Find where the given text appears and provide that cell's center as [X, Y] coordinate. 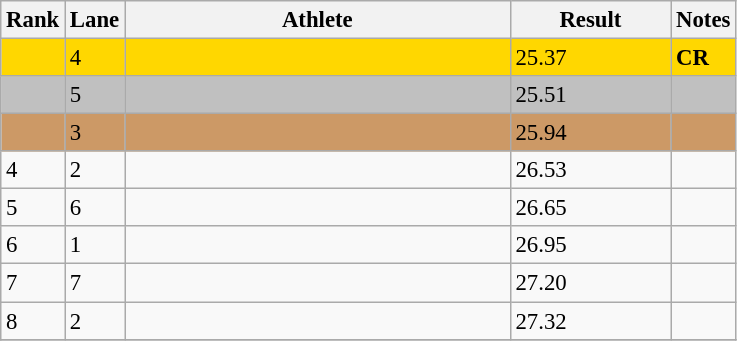
8 [33, 321]
Athlete [318, 20]
25.51 [590, 95]
CR [704, 58]
26.95 [590, 245]
26.53 [590, 170]
Rank [33, 20]
3 [95, 133]
27.20 [590, 283]
26.65 [590, 208]
Lane [95, 20]
25.94 [590, 133]
1 [95, 245]
Notes [704, 20]
25.37 [590, 58]
Result [590, 20]
27.32 [590, 321]
